For the text-containing cell, return its midpoint in (X, Y) coordinate format. 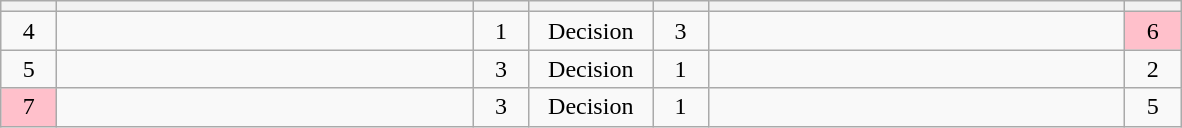
7 (29, 107)
2 (1153, 69)
6 (1153, 31)
4 (29, 31)
